Scan for the cell matching the given text and deliver its [X, Y] coordinate at center. 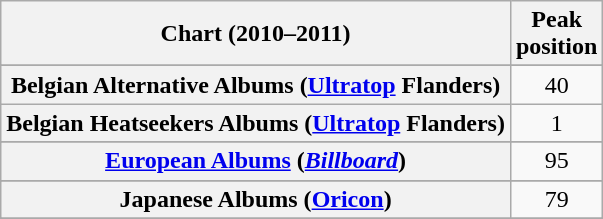
Belgian Alternative Albums (Ultratop Flanders) [256, 85]
Belgian Heatseekers Albums (Ultratop Flanders) [256, 123]
Japanese Albums (Oricon) [256, 199]
Chart (2010–2011) [256, 34]
European Albums (Billboard) [256, 161]
1 [556, 123]
79 [556, 199]
40 [556, 85]
Peakposition [556, 34]
95 [556, 161]
